Search for the cell housing the specified text and yield its (x, y) center coordinate. 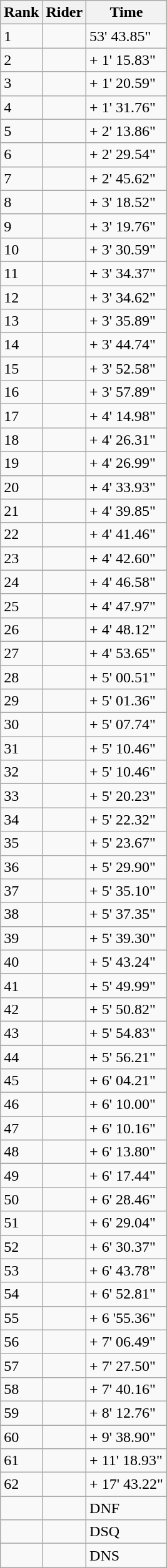
+ 3' 34.37" (126, 273)
+ 3' 35.89" (126, 321)
50 (21, 1199)
8 (21, 202)
+ 6' 17.44" (126, 1176)
46 (21, 1105)
56 (21, 1342)
12 (21, 298)
3 (21, 84)
36 (21, 867)
+ 5' 22.32" (126, 820)
+ 4' 41.46" (126, 535)
Time (126, 12)
+ 9' 38.90" (126, 1436)
58 (21, 1389)
+ 4' 53.65" (126, 653)
+ 4' 47.97" (126, 606)
+ 4' 26.99" (126, 463)
+ 4' 39.85" (126, 511)
+ 3' 18.52" (126, 202)
9 (21, 226)
+ 5' 54.83" (126, 1033)
+ 5' 35.10" (126, 891)
+ 6' 04.21" (126, 1081)
49 (21, 1176)
+ 5' 07.74" (126, 725)
42 (21, 1009)
+ 4' 33.93" (126, 487)
47 (21, 1128)
+ 6' 10.00" (126, 1105)
32 (21, 772)
33 (21, 796)
4 (21, 107)
+ 4' 48.12" (126, 629)
25 (21, 606)
24 (21, 582)
44 (21, 1057)
62 (21, 1484)
57 (21, 1365)
15 (21, 369)
+ 17' 43.22" (126, 1484)
+ 5' 50.82" (126, 1009)
59 (21, 1413)
+ 1' 20.59" (126, 84)
48 (21, 1152)
53 (21, 1270)
+ 6' 52.81" (126, 1294)
60 (21, 1436)
+ 3' 52.58" (126, 369)
+ 6' 10.16" (126, 1128)
+ 5' 23.67" (126, 843)
+ 2' 13.86" (126, 131)
DSQ (126, 1532)
+ 1' 31.76" (126, 107)
+ 3' 44.74" (126, 345)
34 (21, 820)
+ 6' 43.78" (126, 1270)
13 (21, 321)
+ 5' 43.24" (126, 962)
+ 4' 46.58" (126, 582)
+ 3' 34.62" (126, 298)
+ 6 '55.36" (126, 1318)
51 (21, 1223)
35 (21, 843)
+ 5' 39.30" (126, 938)
17 (21, 416)
14 (21, 345)
+ 7' 40.16" (126, 1389)
+ 6' 28.46" (126, 1199)
37 (21, 891)
+ 11' 18.93" (126, 1461)
40 (21, 962)
+ 5' 49.99" (126, 985)
+ 6' 13.80" (126, 1152)
+ 5' 37.35" (126, 914)
61 (21, 1461)
+ 4' 14.98" (126, 416)
10 (21, 249)
+ 3' 19.76" (126, 226)
22 (21, 535)
+ 7' 06.49" (126, 1342)
+ 7' 27.50" (126, 1365)
+ 2' 45.62" (126, 178)
26 (21, 629)
52 (21, 1247)
DNF (126, 1508)
DNS (126, 1556)
45 (21, 1081)
+ 1' 15.83" (126, 60)
7 (21, 178)
6 (21, 155)
43 (21, 1033)
Rank (21, 12)
Rider (64, 12)
38 (21, 914)
+ 4' 26.31" (126, 440)
+ 6' 30.37" (126, 1247)
16 (21, 392)
29 (21, 701)
+ 4' 42.60" (126, 558)
18 (21, 440)
+ 5' 01.36" (126, 701)
20 (21, 487)
28 (21, 677)
1 (21, 36)
54 (21, 1294)
11 (21, 273)
23 (21, 558)
+ 5' 56.21" (126, 1057)
+ 5' 20.23" (126, 796)
39 (21, 938)
19 (21, 463)
+ 6' 29.04" (126, 1223)
+ 5' 00.51" (126, 677)
+ 2' 29.54" (126, 155)
+ 3' 57.89" (126, 392)
+ 8' 12.76" (126, 1413)
27 (21, 653)
31 (21, 748)
55 (21, 1318)
2 (21, 60)
21 (21, 511)
+ 3' 30.59" (126, 249)
41 (21, 985)
53' 43.85" (126, 36)
+ 5' 29.90" (126, 867)
30 (21, 725)
5 (21, 131)
